Return the (x, y) coordinate for the center point of the cell that contains the specified text.  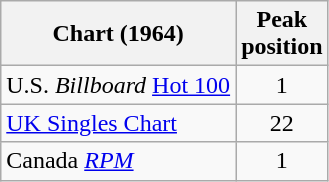
UK Singles Chart (118, 123)
Peakposition (282, 34)
Chart (1964) (118, 34)
U.S. Billboard Hot 100 (118, 85)
22 (282, 123)
Canada RPM (118, 161)
